Extract the (X, Y) coordinate from the center of the cell holding the provided text.  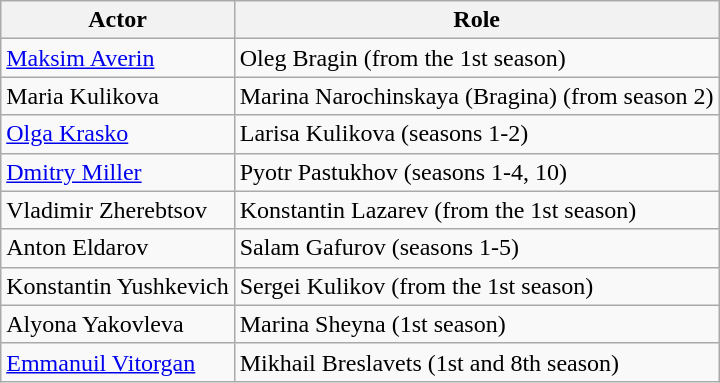
Olga Krasko (118, 134)
Alyona Yakovleva (118, 324)
Actor (118, 20)
Larisa Kulikova (seasons 1-2) (476, 134)
Marina Narochinskaya (Bragina) (from season 2) (476, 96)
Sergei Kulikov (from the 1st season) (476, 286)
Dmitry Miller (118, 172)
Salam Gafurov (seasons 1-5) (476, 248)
Marina Sheyna (1st season) (476, 324)
Konstantin Yushkevich (118, 286)
Mikhail Breslavets (1st and 8th season) (476, 362)
Emmanuil Vitorgan (118, 362)
Oleg Bragin (from the 1st season) (476, 58)
Role (476, 20)
Anton Eldarov (118, 248)
Maksim Averin (118, 58)
Konstantin Lazarev (from the 1st season) (476, 210)
Maria Kulikova (118, 96)
Pyotr Pastukhov (seasons 1-4, 10) (476, 172)
Vladimir Zherebtsov (118, 210)
